Detect which cell encompasses the target text, then output its [X, Y] center coordinate. 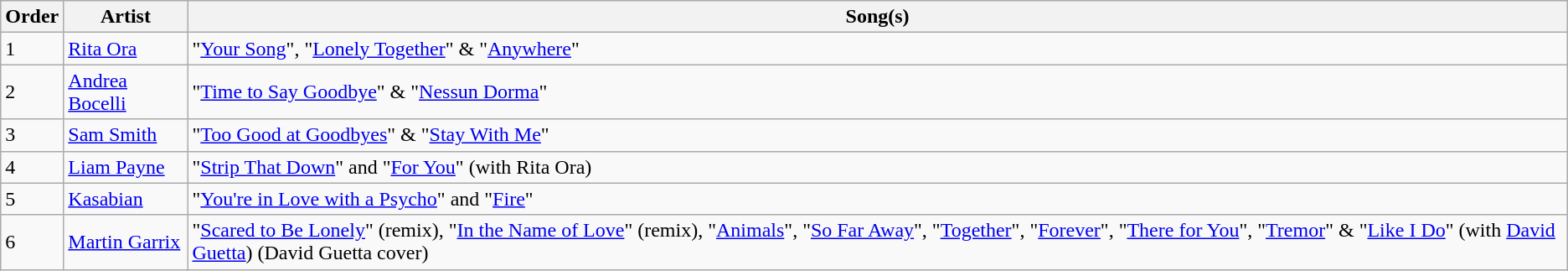
Rita Ora [126, 49]
1 [32, 49]
Kasabian [126, 199]
Sam Smith [126, 135]
2 [32, 92]
6 [32, 242]
Song(s) [878, 17]
Andrea Bocelli [126, 92]
Martin Garrix [126, 242]
Liam Payne [126, 167]
"You're in Love with a Psycho" and "Fire" [878, 199]
"Too Good at Goodbyes" & "Stay With Me" [878, 135]
Order [32, 17]
Artist [126, 17]
"Your Song", "Lonely Together" & "Anywhere" [878, 49]
4 [32, 167]
"Strip That Down" and "For You" (with Rita Ora) [878, 167]
5 [32, 199]
"Time to Say Goodbye" & "Nessun Dorma" [878, 92]
3 [32, 135]
